Search for the cell housing the specified text and yield its (x, y) center coordinate. 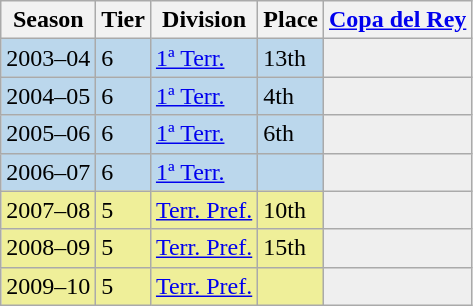
Place (291, 20)
Tier (124, 20)
2005–06 (48, 134)
2006–07 (48, 172)
15th (291, 248)
4th (291, 96)
Copa del Rey (397, 20)
10th (291, 210)
13th (291, 58)
Division (204, 20)
Season (48, 20)
2007–08 (48, 210)
2009–10 (48, 286)
2004–05 (48, 96)
2008–09 (48, 248)
2003–04 (48, 58)
6th (291, 134)
